Output the [x, y] coordinate of the center of the cell containing the given text.  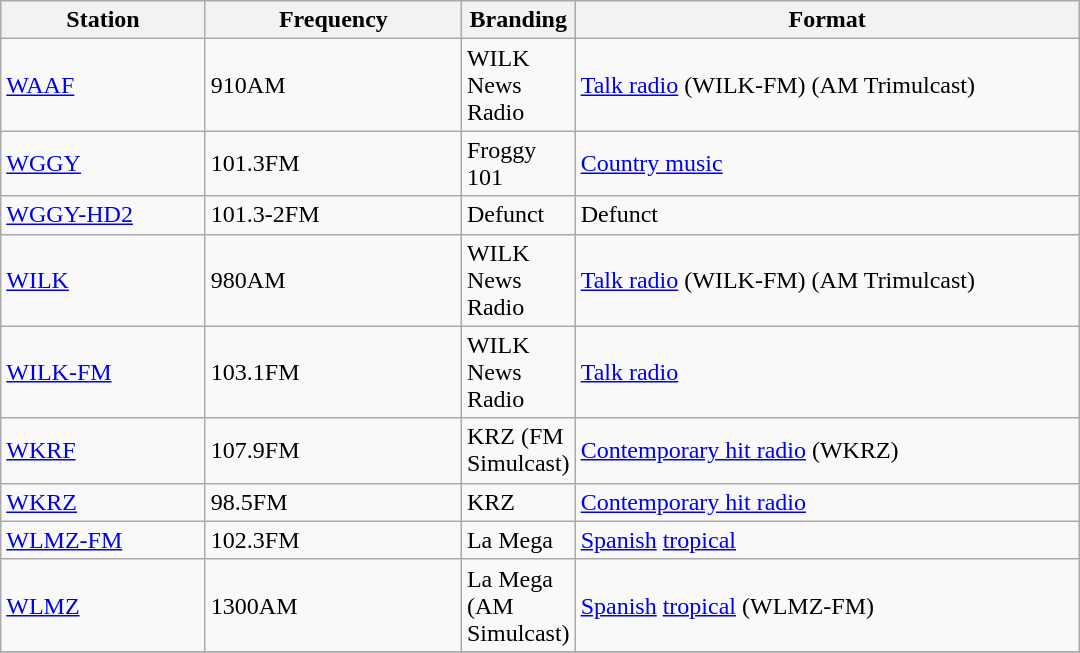
WLMZ [104, 605]
Froggy 101 [518, 164]
KRZ (FM Simulcast) [518, 450]
Talk radio [827, 372]
Spanish tropical (WLMZ-FM) [827, 605]
La Mega (AM Simulcast) [518, 605]
Spanish tropical [827, 540]
Frequency [333, 20]
WKRZ [104, 502]
101.3FM [333, 164]
102.3FM [333, 540]
1300AM [333, 605]
Contemporary hit radio (WKRZ) [827, 450]
103.1FM [333, 372]
WGGY [104, 164]
WGGY-HD2 [104, 215]
Branding [518, 20]
910AM [333, 85]
WLMZ-FM [104, 540]
KRZ [518, 502]
Format [827, 20]
107.9FM [333, 450]
WILK-FM [104, 372]
La Mega [518, 540]
Country music [827, 164]
WKRF [104, 450]
Contemporary hit radio [827, 502]
Station [104, 20]
WAAF [104, 85]
101.3-2FM [333, 215]
98.5FM [333, 502]
WILK [104, 280]
980AM [333, 280]
